Extract the [x, y] coordinate from the center of the cell holding the provided text.  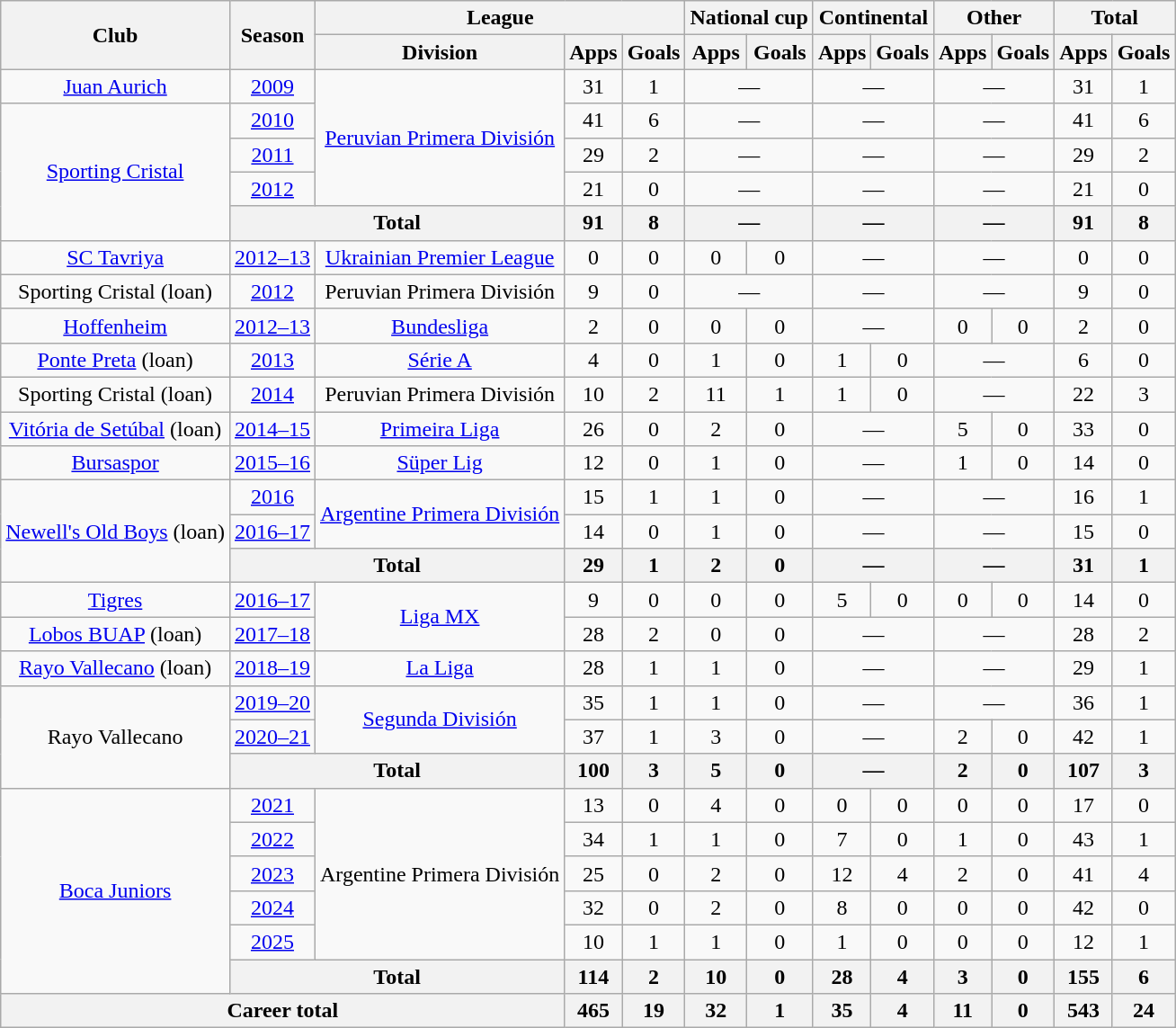
33 [1083, 429]
26 [593, 429]
Bursaspor [115, 463]
SC Tavriya [115, 257]
Rayo Vallecano (loan) [115, 668]
43 [1083, 839]
Sporting Cristal [115, 172]
7 [842, 839]
19 [654, 1011]
Liga MX [441, 617]
2025 [272, 942]
2013 [272, 360]
Rayo Vallecano [115, 737]
107 [1083, 771]
13 [593, 805]
Division [441, 52]
La Liga [441, 668]
2020–21 [272, 737]
Career total [282, 1011]
24 [1144, 1011]
114 [593, 976]
2021 [272, 805]
36 [1083, 702]
Ponte Preta (loan) [115, 360]
Lobos BUAP (loan) [115, 634]
Club [115, 35]
Hoffenheim [115, 326]
Vitória de Setúbal (loan) [115, 429]
League [500, 18]
465 [593, 1011]
Newell's Old Boys (loan) [115, 532]
100 [593, 771]
Boca Juniors [115, 890]
543 [1083, 1011]
2010 [272, 121]
37 [593, 737]
2024 [272, 907]
Tigres [115, 600]
25 [593, 873]
2017–18 [272, 634]
34 [593, 839]
Süper Lig [441, 463]
Juan Aurich [115, 86]
2019–20 [272, 702]
Ukrainian Premier League [441, 257]
2011 [272, 155]
2018–19 [272, 668]
Segunda División [441, 720]
Bundesliga [441, 326]
17 [1083, 805]
2015–16 [272, 463]
Continental [873, 18]
Primeira Liga [441, 429]
155 [1083, 976]
2014–15 [272, 429]
16 [1083, 497]
2022 [272, 839]
22 [1083, 394]
National cup [749, 18]
Other [994, 18]
2016 [272, 497]
Season [272, 35]
Série A [441, 360]
2023 [272, 873]
2009 [272, 86]
2014 [272, 394]
